Identify which cell holds the provided text, then report its (X, Y) central coordinate. 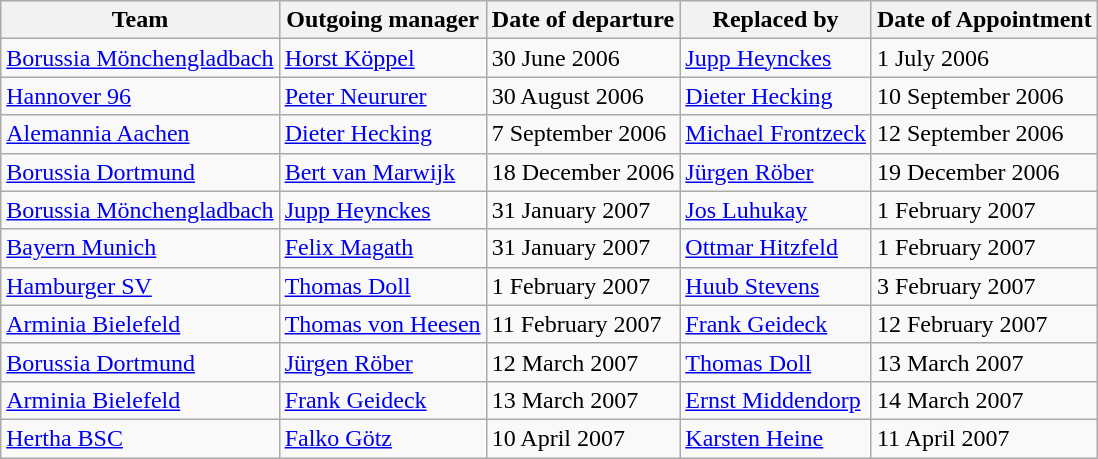
Hamburger SV (140, 286)
Team (140, 20)
Ernst Middendorp (776, 400)
10 September 2006 (984, 96)
Hannover 96 (140, 96)
11 April 2007 (984, 438)
Alemannia Aachen (140, 134)
Outgoing manager (382, 20)
Replaced by (776, 20)
Karsten Heine (776, 438)
12 March 2007 (583, 362)
Hertha BSC (140, 438)
Bayern Munich (140, 248)
Felix Magath (382, 248)
Ottmar Hitzfeld (776, 248)
Date of departure (583, 20)
Michael Frontzeck (776, 134)
Falko Götz (382, 438)
Peter Neururer (382, 96)
Thomas von Heesen (382, 324)
11 February 2007 (583, 324)
12 September 2006 (984, 134)
1 July 2006 (984, 58)
18 December 2006 (583, 172)
Date of Appointment (984, 20)
10 April 2007 (583, 438)
Horst Köppel (382, 58)
7 September 2006 (583, 134)
Bert van Marwijk (382, 172)
30 June 2006 (583, 58)
14 March 2007 (984, 400)
30 August 2006 (583, 96)
3 February 2007 (984, 286)
Jos Luhukay (776, 210)
Huub Stevens (776, 286)
12 February 2007 (984, 324)
19 December 2006 (984, 172)
